Provide the [x, y] coordinate of the cell's center where the given text is located.  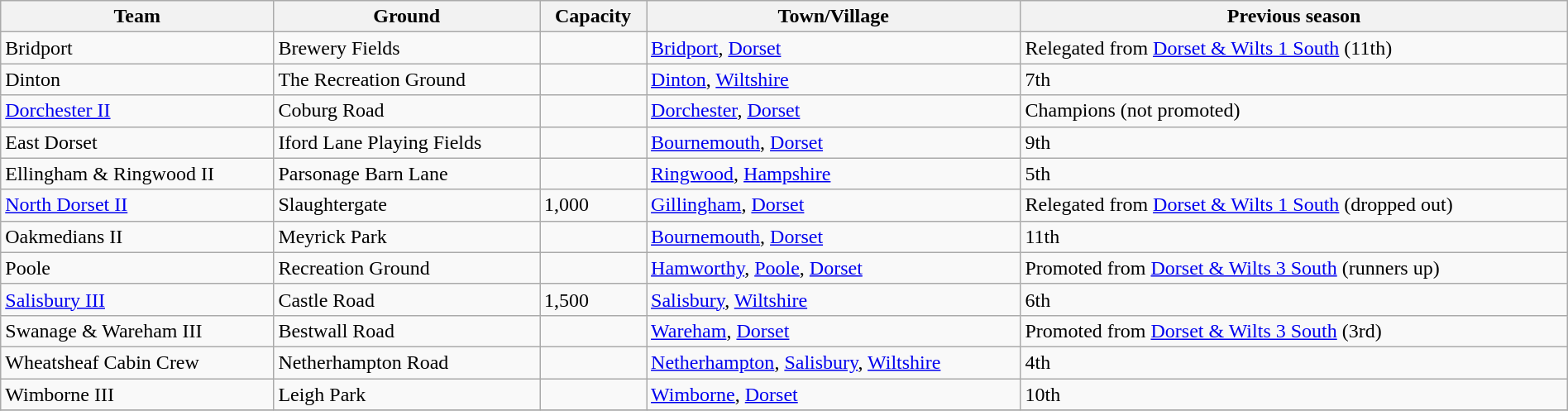
10th [1293, 394]
Leigh Park [407, 394]
Oakmedians II [137, 237]
Ground [407, 17]
Slaughtergate [407, 205]
Swanage & Wareham III [137, 331]
Promoted from Dorset & Wilts 3 South (runners up) [1293, 268]
Relegated from Dorset & Wilts 1 South (dropped out) [1293, 205]
Recreation Ground [407, 268]
Bestwall Road [407, 331]
Champions (not promoted) [1293, 111]
The Recreation Ground [407, 79]
Meyrick Park [407, 237]
9th [1293, 142]
Salisbury III [137, 299]
Dinton [137, 79]
North Dorset II [137, 205]
Previous season [1293, 17]
Iford Lane Playing Fields [407, 142]
Wheatsheaf Cabin Crew [137, 362]
Ringwood, Hampshire [834, 174]
Netherhampton, Salisbury, Wiltshire [834, 362]
Dorchester, Dorset [834, 111]
Team [137, 17]
11th [1293, 237]
Wimborne, Dorset [834, 394]
5th [1293, 174]
Capacity [594, 17]
1,000 [594, 205]
Castle Road [407, 299]
Bridport, Dorset [834, 48]
Parsonage Barn Lane [407, 174]
Promoted from Dorset & Wilts 3 South (3rd) [1293, 331]
Wareham, Dorset [834, 331]
Netherhampton Road [407, 362]
Brewery Fields [407, 48]
Dorchester II [137, 111]
Ellingham & Ringwood II [137, 174]
Gillingham, Dorset [834, 205]
Poole [137, 268]
East Dorset [137, 142]
Hamworthy, Poole, Dorset [834, 268]
Salisbury, Wiltshire [834, 299]
Dinton, Wiltshire [834, 79]
6th [1293, 299]
7th [1293, 79]
Coburg Road [407, 111]
1,500 [594, 299]
4th [1293, 362]
Bridport [137, 48]
Wimborne III [137, 394]
Town/Village [834, 17]
Relegated from Dorset & Wilts 1 South (11th) [1293, 48]
